Pinpoint the cell where the given text exists, returning its [X, Y] midpoint coordinate. 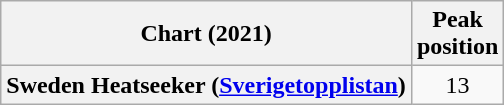
Sweden Heatseeker (Sverigetopplistan) [206, 85]
13 [457, 85]
Chart (2021) [206, 34]
Peakposition [457, 34]
